From the cell containing the given text, extract its center point as [X, Y] coordinate. 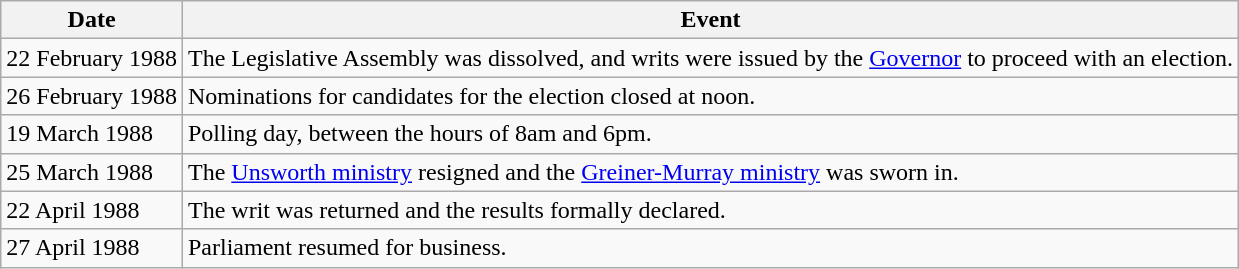
Date [92, 20]
The writ was returned and the results formally declared. [710, 210]
27 April 1988 [92, 248]
26 February 1988 [92, 96]
25 March 1988 [92, 172]
19 March 1988 [92, 134]
Nominations for candidates for the election closed at noon. [710, 96]
22 February 1988 [92, 58]
The Legislative Assembly was dissolved, and writs were issued by the Governor to proceed with an election. [710, 58]
Event [710, 20]
Polling day, between the hours of 8am and 6pm. [710, 134]
The Unsworth ministry resigned and the Greiner-Murray ministry was sworn in. [710, 172]
22 April 1988 [92, 210]
Parliament resumed for business. [710, 248]
